Extract the (X, Y) coordinate from the center of the cell holding the provided text.  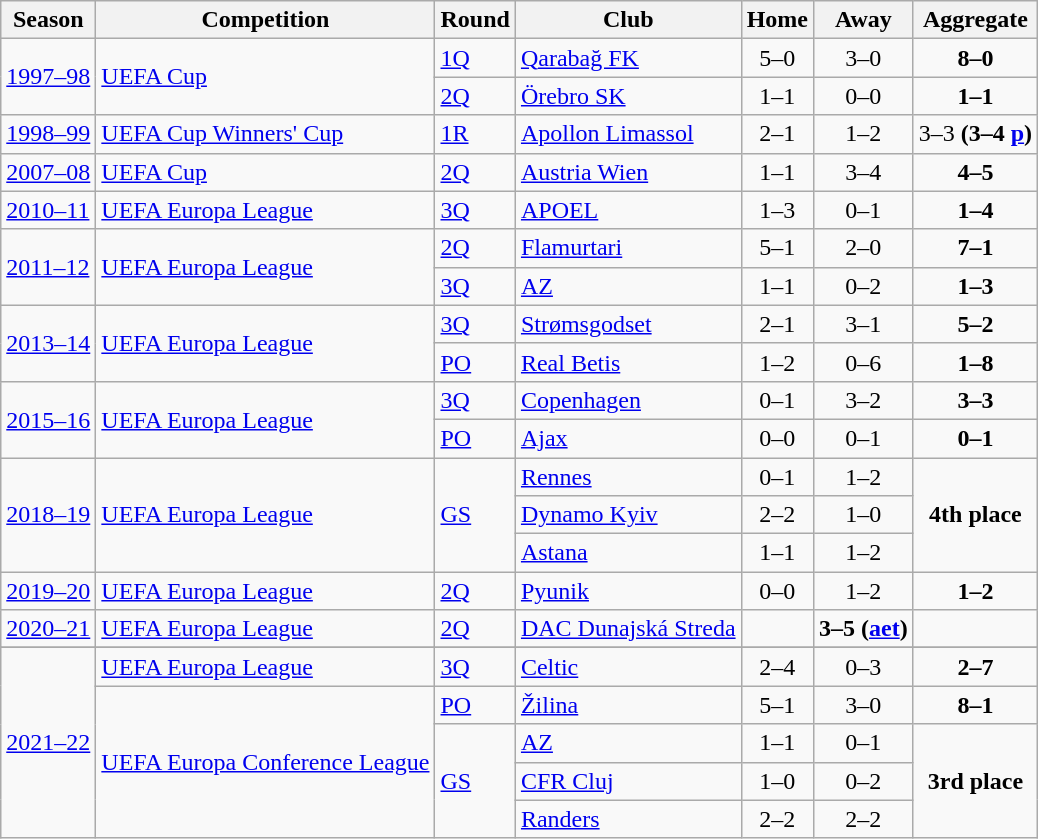
Örebro SK (628, 96)
1–4 (975, 210)
2007–08 (48, 172)
UEFA Europa Conference League (266, 762)
DAC Dunajská Streda (628, 629)
2018–19 (48, 515)
5–2 (975, 324)
3–3 (975, 400)
Copenhagen (628, 400)
2019–20 (48, 591)
2011–12 (48, 267)
3–2 (863, 400)
Home (777, 20)
Competition (266, 20)
Austria Wien (628, 172)
Flamurtari (628, 248)
Žilina (628, 705)
2013–14 (48, 343)
1–8 (975, 362)
CFR Cluj (628, 781)
1997–98 (48, 77)
Dynamo Kyiv (628, 515)
2–0 (863, 248)
1R (475, 134)
Real Betis (628, 362)
Away (863, 20)
2020–21 (48, 629)
3–4 (863, 172)
Pyunik (628, 591)
4–5 (975, 172)
2021–22 (48, 743)
Rennes (628, 477)
Strømsgodset (628, 324)
Randers (628, 819)
Aggregate (975, 20)
Apollon Limassol (628, 134)
2015–16 (48, 419)
3–3 (3–4 p) (975, 134)
Qarabağ FK (628, 58)
UEFA Cup Winners' Cup (266, 134)
Round (475, 20)
8–1 (975, 705)
4th place (975, 515)
7–1 (975, 248)
2010–11 (48, 210)
0–3 (863, 667)
3rd place (975, 781)
8–0 (975, 58)
Astana (628, 553)
APOEL (628, 210)
Celtic (628, 667)
1Q (475, 58)
Ajax (628, 438)
1998–99 (48, 134)
3–1 (863, 324)
Club (628, 20)
3–5 (aet) (863, 629)
2–4 (777, 667)
0–6 (863, 362)
5–0 (777, 58)
2–7 (975, 667)
Season (48, 20)
